Determine the (x, y) coordinate at the center of the cell enclosing the given text.  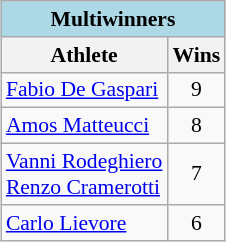
7 (196, 174)
Wins (196, 55)
8 (196, 126)
Athlete (84, 55)
9 (196, 90)
Fabio De Gaspari (84, 90)
Amos Matteucci (84, 126)
Vanni Rodeghiero Renzo Cramerotti (84, 174)
6 (196, 223)
Carlo Lievore (84, 223)
Multiwinners (113, 19)
